Provide the [X, Y] coordinate of the cell's center where the given text is located.  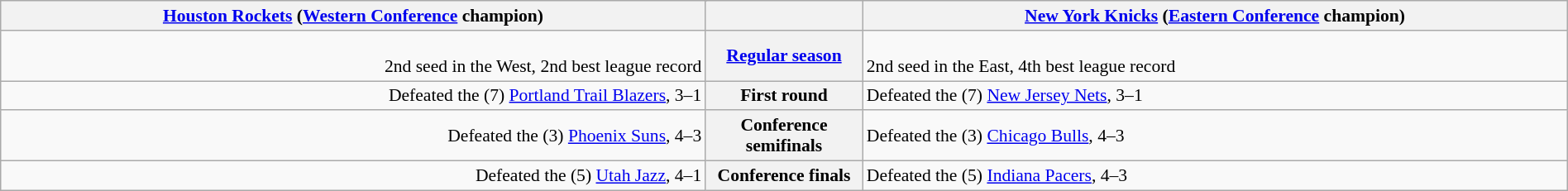
2nd seed in the East, 4th best league record [1216, 56]
Conference finals [784, 176]
Defeated the (5) Indiana Pacers, 4–3 [1216, 176]
Defeated the (3) Chicago Bulls, 4–3 [1216, 136]
Defeated the (7) Portland Trail Blazers, 3–1 [354, 96]
New York Knicks (Eastern Conference champion) [1216, 16]
Regular season [784, 56]
2nd seed in the West, 2nd best league record [354, 56]
Conference semifinals [784, 136]
Houston Rockets (Western Conference champion) [354, 16]
First round [784, 96]
Defeated the (7) New Jersey Nets, 3–1 [1216, 96]
Defeated the (5) Utah Jazz, 4–1 [354, 176]
Defeated the (3) Phoenix Suns, 4–3 [354, 136]
